Output the [x, y] coordinate of the center of the cell containing the given text.  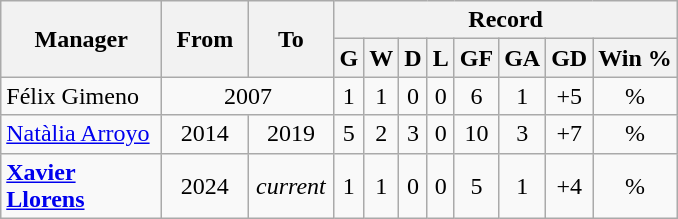
2019 [291, 134]
2024 [205, 186]
From [205, 39]
Record [506, 20]
Manager [82, 39]
W [382, 58]
10 [476, 134]
Félix Gimeno [82, 96]
Natàlia Arroyo [82, 134]
current [291, 186]
2007 [248, 96]
To [291, 39]
G [349, 58]
+7 [570, 134]
GA [522, 58]
D [413, 58]
2014 [205, 134]
+5 [570, 96]
6 [476, 96]
GD [570, 58]
L [440, 58]
+4 [570, 186]
Win % [636, 58]
2 [382, 134]
Xavier Llorens [82, 186]
GF [476, 58]
